Scan for the cell matching the given text and deliver its [X, Y] coordinate at center. 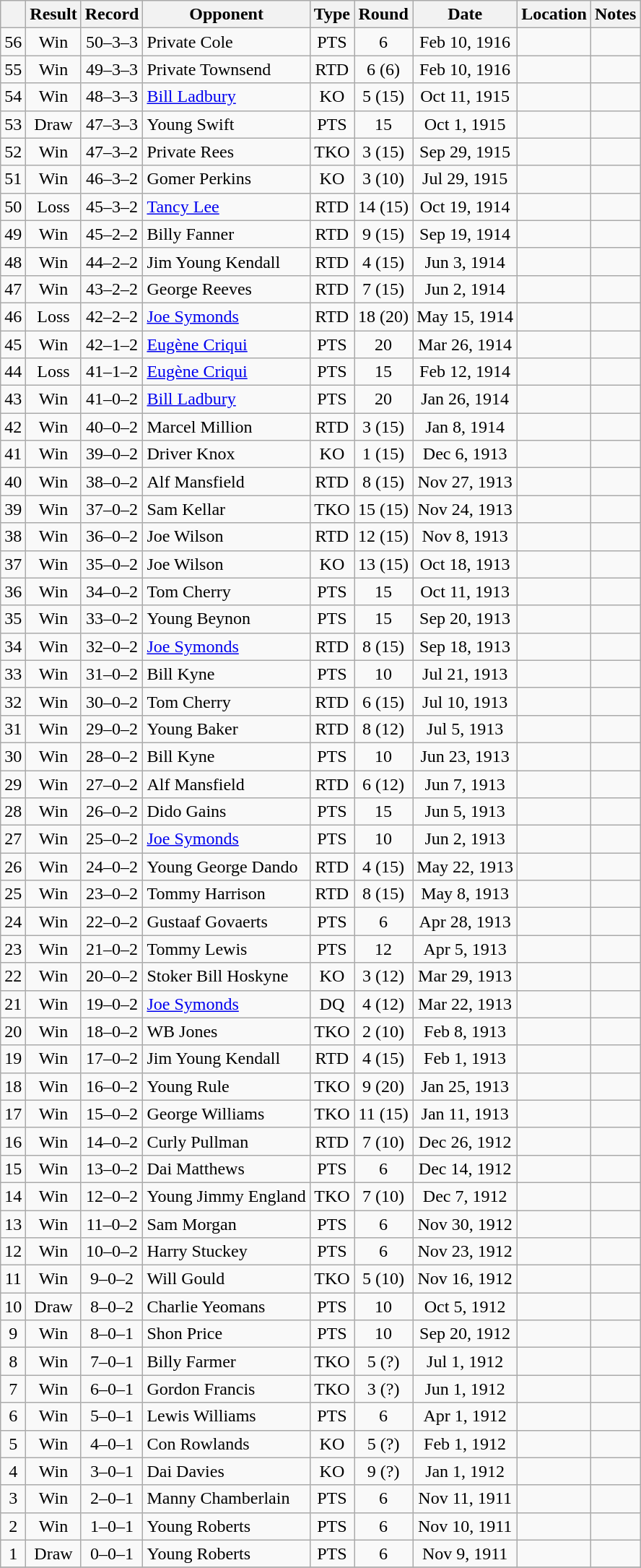
39–0–2 [112, 454]
Sep 19, 1914 [465, 234]
Driver Knox [227, 454]
Con Rowlands [227, 1444]
49 [13, 234]
3 (?) [384, 1389]
Apr 1, 1912 [465, 1416]
Private Cole [227, 42]
Nov 8, 1913 [465, 537]
WB Jones [227, 1031]
Dai Davies [227, 1471]
29 [13, 784]
12–0–2 [112, 1196]
3 (10) [384, 179]
Nov 27, 1913 [465, 482]
Shon Price [227, 1334]
Feb 8, 1913 [465, 1031]
Sam Morgan [227, 1224]
Nov 16, 1912 [465, 1279]
Nov 10, 1911 [465, 1526]
43 [13, 399]
Type [332, 14]
38 [13, 537]
Young George Dando [227, 867]
2–0–1 [112, 1499]
Sep 20, 1912 [465, 1334]
16 [13, 1141]
Sep 20, 1913 [465, 619]
Tommy Lewis [227, 949]
Dec 14, 1912 [465, 1169]
33 [13, 674]
44–2–2 [112, 261]
15–0–2 [112, 1114]
11 (15) [384, 1114]
39 [13, 509]
1 (15) [384, 454]
25 [13, 894]
George Williams [227, 1114]
Jun 5, 1913 [465, 812]
42–2–2 [112, 316]
27–0–2 [112, 784]
Jun 2, 1914 [465, 289]
8–0–2 [112, 1307]
9 (15) [384, 234]
May 15, 1914 [465, 316]
Jun 23, 1913 [465, 756]
4 [13, 1471]
41 [13, 454]
9 (20) [384, 1086]
Jan 8, 1914 [465, 427]
45–3–2 [112, 207]
22–0–2 [112, 922]
Record [112, 14]
Young Baker [227, 729]
44 [13, 372]
Sam Kellar [227, 509]
Result [53, 14]
Nov 9, 1911 [465, 1554]
33–0–2 [112, 619]
Billy Farmer [227, 1361]
26–0–2 [112, 812]
25–0–2 [112, 839]
Manny Chamberlain [227, 1499]
48 [13, 261]
9 (?) [384, 1471]
32 [13, 701]
18–0–2 [112, 1031]
6–0–1 [112, 1389]
Oct 5, 1912 [465, 1307]
31 [13, 729]
Jun 3, 1914 [465, 261]
37 [13, 564]
40 [13, 482]
28 [13, 812]
11 [13, 1279]
Jul 29, 1915 [465, 179]
Stoker Bill Hoskyne [227, 976]
Date [465, 14]
55 [13, 69]
May 22, 1913 [465, 867]
1 [13, 1554]
47 [13, 289]
Private Rees [227, 152]
14–0–2 [112, 1141]
George Reeves [227, 289]
17 [13, 1114]
28–0–2 [112, 756]
36–0–2 [112, 537]
5–0–1 [112, 1416]
32–0–2 [112, 646]
34–0–2 [112, 592]
13 (15) [384, 564]
40–0–2 [112, 427]
Young Swift [227, 124]
13 [13, 1224]
47–3–2 [112, 152]
24–0–2 [112, 867]
19 [13, 1059]
Lewis Williams [227, 1416]
3 (12) [384, 976]
49–3–3 [112, 69]
Oct 1, 1915 [465, 124]
2 [13, 1526]
6 (15) [384, 701]
8–0–1 [112, 1334]
41–1–2 [112, 372]
15 (15) [384, 509]
Charlie Yeomans [227, 1307]
Young Rule [227, 1086]
Gordon Francis [227, 1389]
Feb 12, 1914 [465, 372]
1–0–1 [112, 1526]
3 [13, 1499]
Private Townsend [227, 69]
6 (12) [384, 784]
Sep 18, 1913 [465, 646]
18 [13, 1086]
Mar 26, 1914 [465, 345]
Nov 11, 1911 [465, 1499]
23 [13, 949]
7 (15) [384, 289]
Opponent [227, 14]
Dec 7, 1912 [465, 1196]
43–2–2 [112, 289]
DQ [332, 1004]
4 (12) [384, 1004]
Mar 22, 1913 [465, 1004]
51 [13, 179]
Harry Stuckey [227, 1252]
21 [13, 1004]
42 [13, 427]
Jan 26, 1914 [465, 399]
11–0–2 [112, 1224]
Jun 7, 1913 [465, 784]
47–3–3 [112, 124]
Jan 25, 1913 [465, 1086]
Mar 29, 1913 [465, 976]
35–0–2 [112, 564]
54 [13, 97]
5 (10) [384, 1279]
Gustaaf Govaerts [227, 922]
18 (20) [384, 316]
5 [13, 1444]
Oct 11, 1913 [465, 592]
2 (10) [384, 1031]
52 [13, 152]
6 (6) [384, 69]
Will Gould [227, 1279]
8 (12) [384, 729]
21–0–2 [112, 949]
41–0–2 [112, 399]
30–0–2 [112, 701]
Nov 30, 1912 [465, 1224]
Young Beynon [227, 619]
20–0–2 [112, 976]
7 [13, 1389]
23–0–2 [112, 894]
16–0–2 [112, 1086]
12 (15) [384, 537]
10–0–2 [112, 1252]
Round [384, 14]
Tancy Lee [227, 207]
45–2–2 [112, 234]
7–0–1 [112, 1361]
14 (15) [384, 207]
56 [13, 42]
Dec 6, 1913 [465, 454]
Jul 10, 1913 [465, 701]
4–0–1 [112, 1444]
Jul 1, 1912 [465, 1361]
27 [13, 839]
Young Jimmy England [227, 1196]
48–3–3 [112, 97]
13–0–2 [112, 1169]
Curly Pullman [227, 1141]
53 [13, 124]
9–0–2 [112, 1279]
22 [13, 976]
Jun 2, 1913 [465, 839]
46–3–2 [112, 179]
Nov 24, 1913 [465, 509]
Dec 26, 1912 [465, 1141]
May 8, 1913 [465, 894]
26 [13, 867]
Gomer Perkins [227, 179]
Oct 18, 1913 [465, 564]
Nov 23, 1912 [465, 1252]
Jun 1, 1912 [465, 1389]
36 [13, 592]
24 [13, 922]
Apr 28, 1913 [465, 922]
50 [13, 207]
29–0–2 [112, 729]
38–0–2 [112, 482]
Notes [615, 14]
31–0–2 [112, 674]
8 [13, 1361]
Oct 19, 1914 [465, 207]
Dido Gains [227, 812]
5 (15) [384, 97]
9 [13, 1334]
42–1–2 [112, 345]
Feb 1, 1913 [465, 1059]
Billy Fanner [227, 234]
3–0–1 [112, 1471]
17–0–2 [112, 1059]
Apr 5, 1913 [465, 949]
Jul 21, 1913 [465, 674]
30 [13, 756]
50–3–3 [112, 42]
Sep 29, 1915 [465, 152]
Feb 1, 1912 [465, 1444]
Jul 5, 1913 [465, 729]
Jan 1, 1912 [465, 1471]
Oct 11, 1915 [465, 97]
19–0–2 [112, 1004]
Dai Matthews [227, 1169]
0–0–1 [112, 1554]
14 [13, 1196]
Tommy Harrison [227, 894]
46 [13, 316]
Jan 11, 1913 [465, 1114]
35 [13, 619]
Marcel Million [227, 427]
45 [13, 345]
34 [13, 646]
37–0–2 [112, 509]
Location [554, 14]
